Output the (X, Y) coordinate of the center of the cell containing the given text.  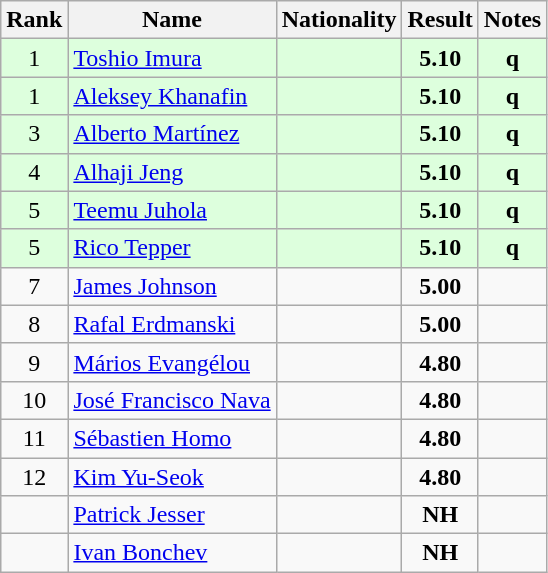
Kim Yu-Seok (172, 477)
Patrick Jesser (172, 515)
3 (34, 134)
Name (172, 20)
8 (34, 324)
Alhaji Jeng (172, 172)
11 (34, 438)
James Johnson (172, 286)
Notes (512, 20)
José Francisco Nava (172, 400)
Ivan Bonchev (172, 553)
Mários Evangélou (172, 362)
Rafal Erdmanski (172, 324)
12 (34, 477)
Teemu Juhola (172, 210)
Nationality (339, 20)
Aleksey Khanafin (172, 96)
Rico Tepper (172, 248)
Rank (34, 20)
Alberto Martínez (172, 134)
9 (34, 362)
Toshio Imura (172, 58)
4 (34, 172)
10 (34, 400)
Result (440, 20)
7 (34, 286)
Sébastien Homo (172, 438)
